Identify which cell holds the provided text, then report its [X, Y] central coordinate. 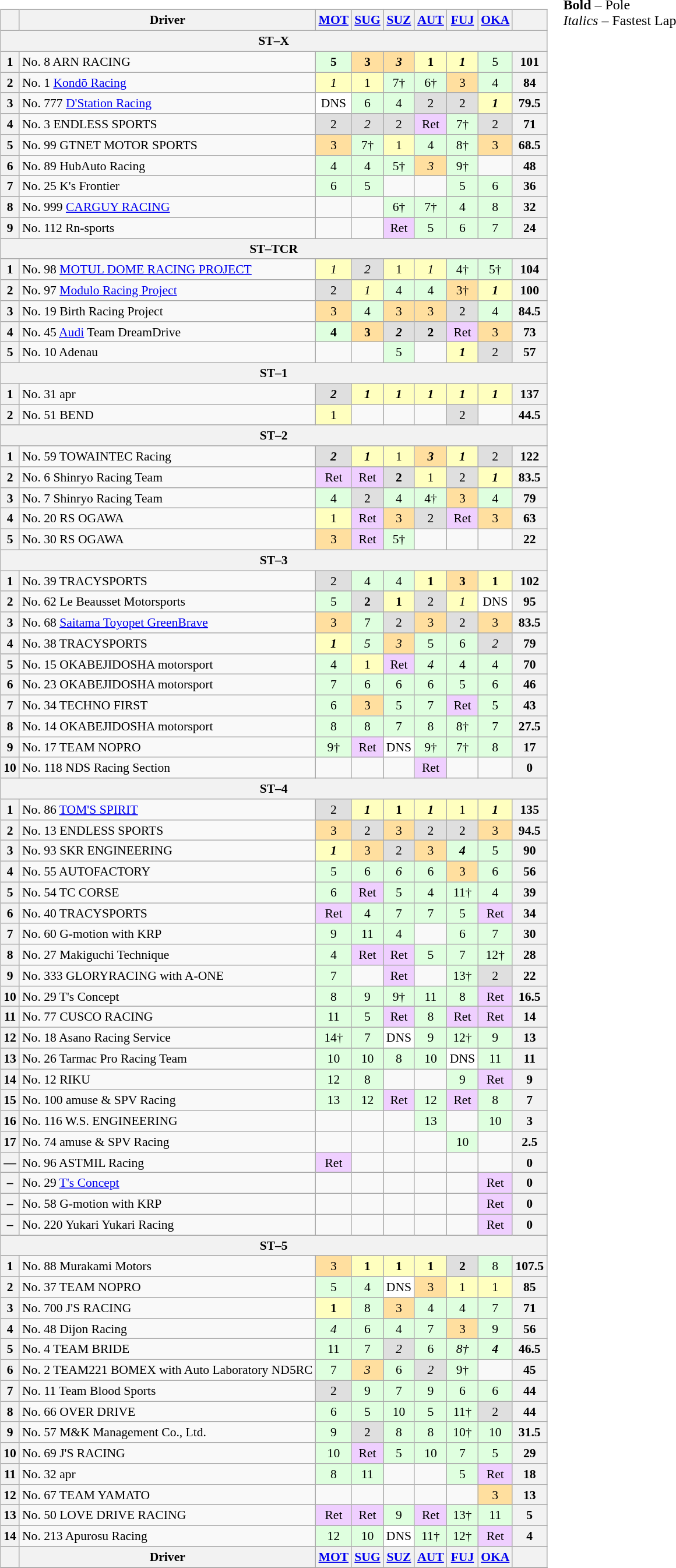
36 [529, 187]
No. 69 J'S RACING [168, 1453]
No. 88 Murakami Motors [168, 1266]
28 [529, 955]
No. 58 G-motion with KRP [168, 1204]
No. 17 TEAM NOPRO [168, 747]
No. 2 TEAM221 BOMEX with Auto Laboratory ND5RC [168, 1370]
100 [529, 290]
ST–2 [274, 435]
68.5 [529, 145]
135 [529, 810]
No. 66 OVER DRIVE [168, 1412]
39 [529, 892]
No. 999 CARGUY RACING [168, 207]
No. 112 Rn-sports [168, 228]
No. 8 ARN RACING [168, 62]
No. 19 Birth Racing Project [168, 311]
ST–TCR [274, 249]
95 [529, 602]
63 [529, 519]
45 [529, 1370]
ST–5 [274, 1246]
ST–1 [274, 373]
No. 60 G-motion with KRP [168, 934]
No. 57 M&K Management Co., Ltd. [168, 1432]
122 [529, 456]
107.5 [529, 1266]
73 [529, 332]
No. 7 Shinryo Racing Team [168, 498]
No. 100 amuse & SPV Racing [168, 1100]
No. 54 TC CORSE [168, 892]
2.5 [529, 1142]
No. 45 Audi Team DreamDrive [168, 332]
No. 13 ENDLESS SPORTS [168, 830]
No. 39 TRACYSPORTS [168, 581]
No. 96 ASTMIL Racing [168, 1162]
85 [529, 1287]
84.5 [529, 311]
No. 700 J'S RACING [168, 1308]
48 [529, 166]
No. 98 MOTUL DOME RACING PROJECT [168, 269]
No. 26 Tarmac Pro Racing Team [168, 1059]
No. 15 OKABEJIDOSHA motorsport [168, 664]
15 [10, 1100]
No. 74 amuse & SPV Racing [168, 1142]
No. 86 TOM'S SPIRIT [168, 810]
No. 89 HubAuto Racing [168, 166]
No. 333 GLORYRACING with A-ONE [168, 976]
ST–X [274, 41]
No. 31 apr [168, 394]
44.5 [529, 415]
ST–3 [274, 560]
No. 118 NDS Racing Section [168, 768]
94.5 [529, 830]
137 [529, 394]
No. 20 RS OGAWA [168, 519]
16 [10, 1121]
No. 25 K's Frontier [168, 187]
46 [529, 685]
24 [529, 228]
29 [529, 1453]
10† [463, 1432]
No. 3 ENDLESS SPORTS [168, 124]
No. 50 LOVE DRIVE RACING [168, 1516]
No. 51 BEND [168, 415]
ST–4 [274, 789]
No. 62 Le Beausset Motorsports [168, 602]
46.5 [529, 1349]
No. 1 Kondō Racing [168, 83]
101 [529, 62]
90 [529, 851]
No. 777 D'Station Racing [168, 103]
104 [529, 269]
70 [529, 664]
No. 4 TEAM BRIDE [168, 1349]
No. 68 Saitama Toyopet GreenBrave [168, 623]
No. 55 AUTOFACTORY [168, 871]
No. 32 apr [168, 1474]
No. 38 TRACYSPORTS [168, 644]
34 [529, 913]
No. 48 Dijon Racing [168, 1328]
No. 30 RS OGAWA [168, 539]
No. 37 TEAM NOPRO [168, 1287]
No. 10 Adenau [168, 353]
No. 14 OKABEJIDOSHA motorsport [168, 726]
No. 11 Team Blood Sports [168, 1391]
32 [529, 207]
— [10, 1162]
No. 6 Shinryo Racing Team [168, 477]
27.5 [529, 726]
57 [529, 353]
No. 116 W.S. ENGINEERING [168, 1121]
No. 220 Yukari Yukari Racing [168, 1225]
No. 27 Makiguchi Technique [168, 955]
No. 59 TOWAINTEC Racing [168, 456]
No. 97 Modulo Racing Project [168, 290]
No. 213 Apurosu Racing [168, 1536]
No. 40 TRACYSPORTS [168, 913]
14† [334, 1038]
No. 99 GTNET MOTOR SPORTS [168, 145]
No. 77 CUSCO RACING [168, 1017]
16.5 [529, 996]
No. 12 RIKU [168, 1080]
No. 67 TEAM YAMATO [168, 1495]
102 [529, 581]
31.5 [529, 1432]
No. 18 Asano Racing Service [168, 1038]
43 [529, 705]
No. 23 OKABEJIDOSHA motorsport [168, 685]
84 [529, 83]
79.5 [529, 103]
18 [529, 1474]
30 [529, 934]
3† [463, 290]
No. 34 TECHNO FIRST [168, 705]
No. 93 SKR ENGINEERING [168, 851]
